For the text-containing cell, return its midpoint in [x, y] coordinate format. 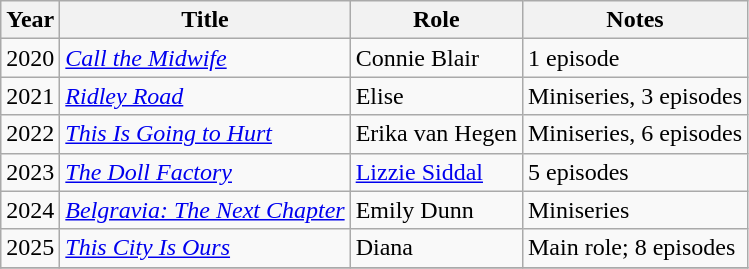
Diana [436, 248]
5 episodes [634, 172]
Lizzie Siddal [436, 172]
Connie Blair [436, 58]
2024 [30, 210]
Notes [634, 20]
Miniseries, 3 episodes [634, 96]
Belgravia: The Next Chapter [205, 210]
Emily Dunn [436, 210]
This City Is Ours [205, 248]
Title [205, 20]
Call the Midwife [205, 58]
2022 [30, 134]
2020 [30, 58]
Year [30, 20]
2021 [30, 96]
Elise [436, 96]
1 episode [634, 58]
The Doll Factory [205, 172]
2025 [30, 248]
2023 [30, 172]
Miniseries [634, 210]
Miniseries, 6 episodes [634, 134]
Main role; 8 episodes [634, 248]
Erika van Hegen [436, 134]
Role [436, 20]
Ridley Road [205, 96]
This Is Going to Hurt [205, 134]
